Determine the [X, Y] coordinate at the center of the cell enclosing the given text.  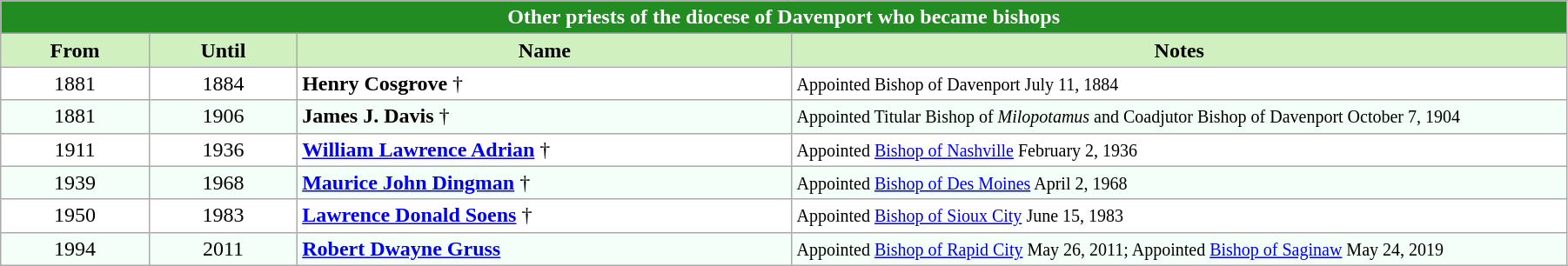
1936 [223, 150]
Other priests of the diocese of Davenport who became bishops [784, 17]
Appointed Bishop of Rapid City May 26, 2011; Appointed Bishop of Saginaw May 24, 2019 [1179, 249]
Lawrence Donald Soens † [545, 216]
1939 [75, 183]
Maurice John Dingman † [545, 183]
Notes [1179, 50]
Until [223, 50]
1950 [75, 216]
Appointed Bishop of Sioux City June 15, 1983 [1179, 216]
Henry Cosgrove † [545, 83]
Name [545, 50]
William Lawrence Adrian † [545, 150]
Appointed Bishop of Des Moines April 2, 1968 [1179, 183]
Robert Dwayne Gruss [545, 249]
Appointed Bishop of Davenport July 11, 1884 [1179, 83]
1911 [75, 150]
Appointed Bishop of Nashville February 2, 1936 [1179, 150]
1983 [223, 216]
1994 [75, 249]
From [75, 50]
1968 [223, 183]
James J. Davis † [545, 116]
1884 [223, 83]
2011 [223, 249]
Appointed Titular Bishop of Milopotamus and Coadjutor Bishop of Davenport October 7, 1904 [1179, 116]
1906 [223, 116]
